Find where the given text appears and provide that cell's center as (x, y) coordinate. 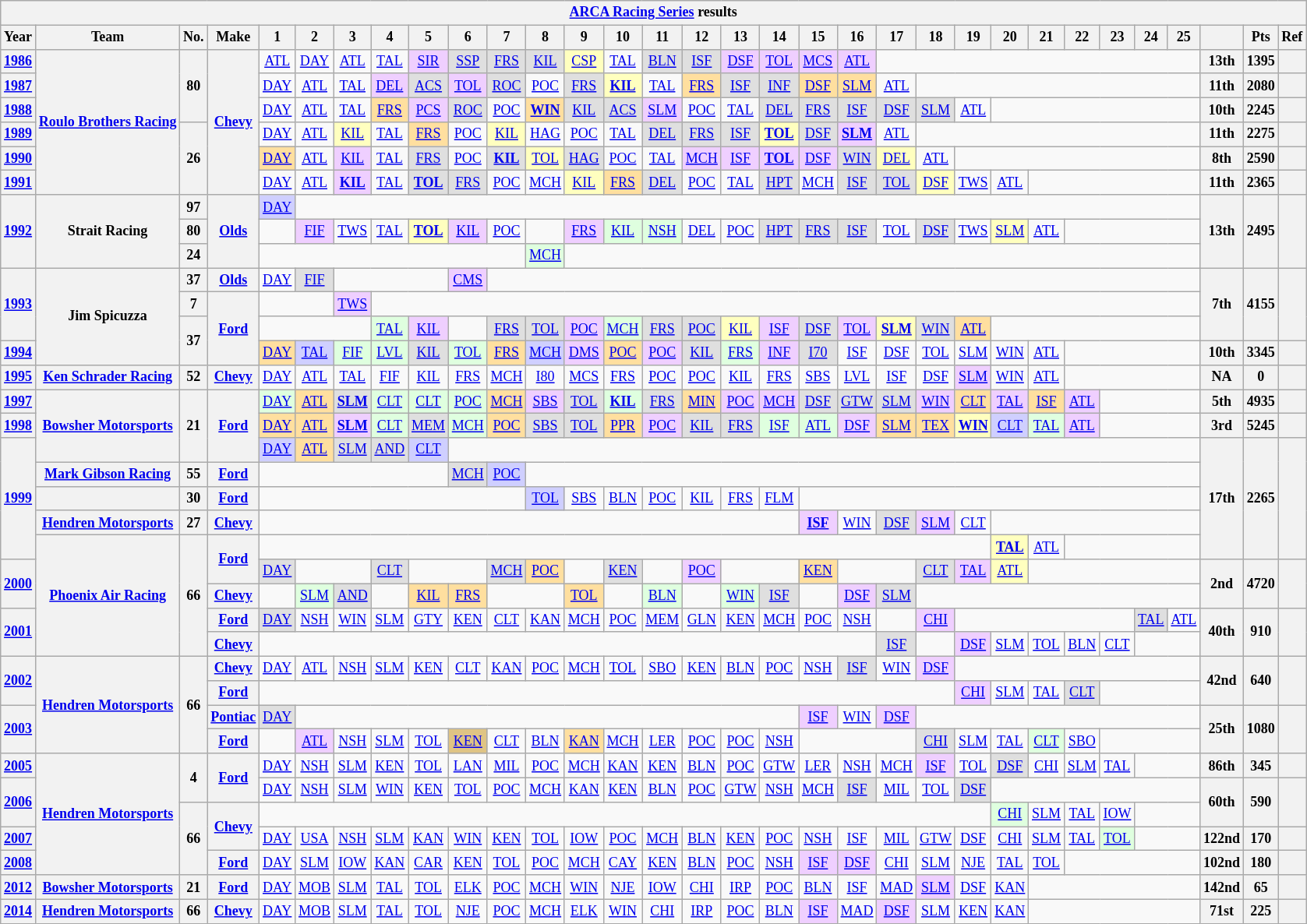
12 (702, 37)
65 (1261, 887)
DMS (584, 352)
3345 (1261, 352)
2 (315, 37)
CMS (468, 280)
40th (1222, 632)
910 (1261, 632)
86th (1222, 765)
102nd (1222, 863)
10 (623, 37)
25 (1184, 37)
Ken Schrader Racing (108, 377)
GLN (702, 620)
17th (1222, 499)
8 (546, 37)
2007 (19, 838)
Team (108, 37)
GTY (429, 620)
5 (429, 37)
15 (818, 37)
23 (1118, 37)
Year (19, 37)
2008 (19, 863)
3rd (1222, 425)
Pts (1261, 37)
590 (1261, 802)
22 (1082, 37)
1080 (1261, 729)
SIR (429, 61)
No. (193, 37)
1999 (19, 499)
I80 (546, 377)
1994 (19, 352)
122nd (1222, 838)
Mark Gibson Racing (108, 474)
Pontiac (234, 717)
142nd (1222, 887)
52 (193, 377)
180 (1261, 863)
14 (779, 37)
2275 (1261, 134)
5245 (1261, 425)
SSP (468, 61)
1992 (19, 231)
ARCA Racing Series results (653, 12)
4720 (1261, 584)
19 (973, 37)
4155 (1261, 305)
42nd (1222, 680)
4935 (1261, 402)
Phoenix Air Racing (108, 596)
1991 (19, 182)
1989 (19, 134)
27 (193, 522)
8th (1222, 159)
2002 (19, 680)
2000 (19, 584)
2365 (1261, 182)
1997 (19, 402)
I70 (818, 352)
Roulo Brothers Racing (108, 122)
CAR (429, 863)
7th (1222, 305)
2495 (1261, 231)
1988 (19, 109)
MIN (702, 402)
CSP (584, 61)
1998 (19, 425)
345 (1261, 765)
PCS (429, 109)
CAY (623, 863)
55 (193, 474)
Make (234, 37)
225 (1261, 912)
2590 (1261, 159)
1 (277, 37)
2006 (19, 802)
2080 (1261, 86)
25th (1222, 729)
5th (1222, 402)
NA (1222, 377)
2012 (19, 887)
USA (315, 838)
2014 (19, 912)
18 (936, 37)
2003 (19, 729)
Jim Spicuzza (108, 316)
640 (1261, 680)
30 (193, 499)
1990 (19, 159)
Ref (1292, 37)
60th (1222, 802)
11 (662, 37)
20 (1010, 37)
13 (740, 37)
0 (1261, 377)
1986 (19, 61)
170 (1261, 838)
3 (352, 37)
LAN (468, 765)
17 (896, 37)
97 (193, 207)
2001 (19, 632)
Strait Racing (108, 231)
1395 (1261, 61)
2nd (1222, 584)
71st (1222, 912)
2245 (1261, 109)
9 (584, 37)
6 (468, 37)
26 (193, 159)
2265 (1261, 499)
1993 (19, 305)
16 (857, 37)
PPR (623, 425)
1987 (19, 86)
2005 (19, 765)
1995 (19, 377)
TEX (936, 425)
FLM (779, 499)
